Capture the cell that displays the provided text and extract its (X, Y) central coordinate. 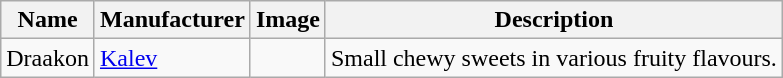
Name (48, 20)
Image (288, 20)
Kalev (172, 58)
Small chewy sweets in various fruity flavours. (554, 58)
Description (554, 20)
Draakon (48, 58)
Manufacturer (172, 20)
